Find where the given text appears and provide that cell's center as (x, y) coordinate. 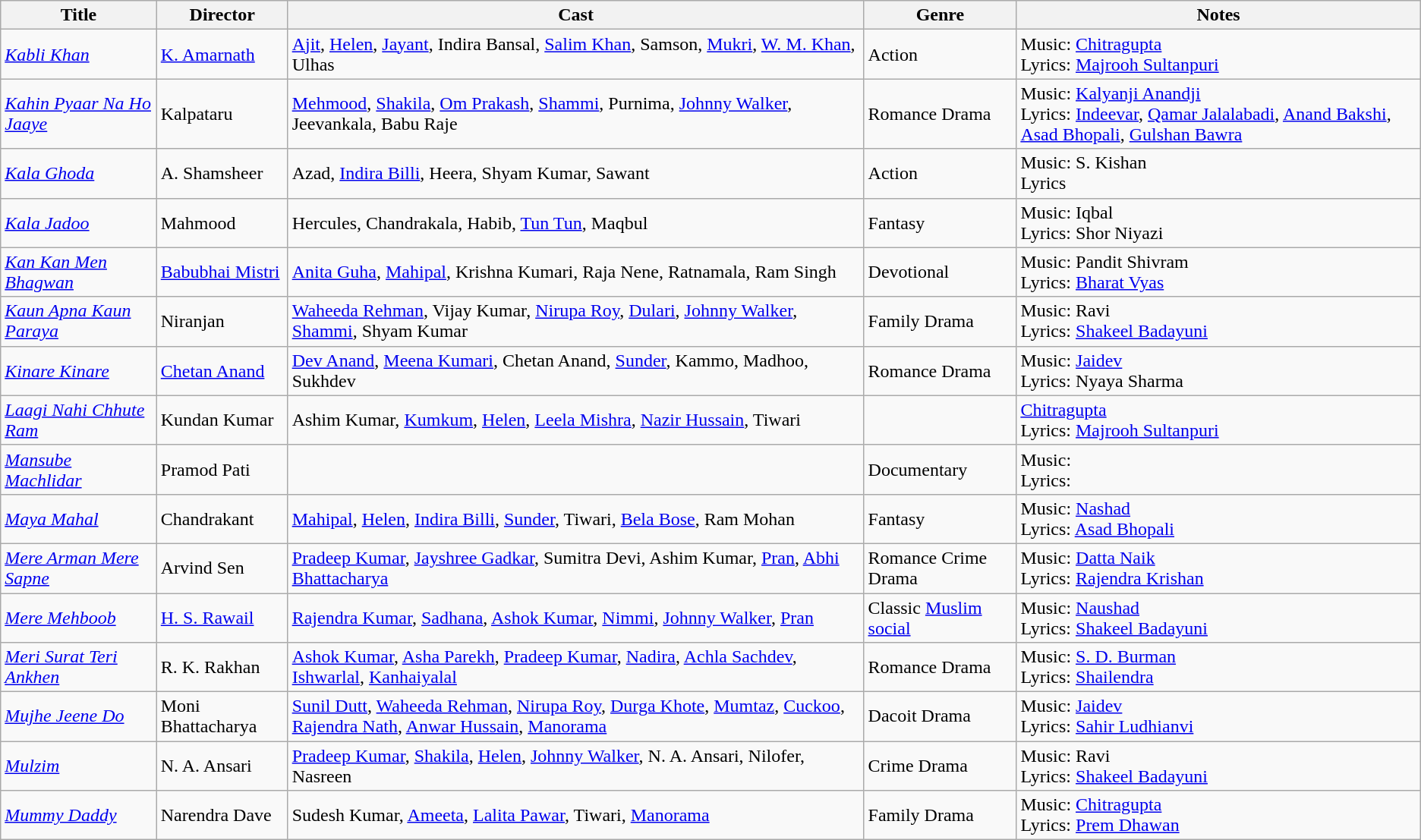
Dev Anand, Meena Kumari, Chetan Anand, Sunder, Kammo, Madhoo, Sukhdev (575, 370)
A. Shamsheer (222, 173)
Azad, Indira Billi, Heera, Shyam Kumar, Sawant (575, 173)
Rajendra Kumar, Sadhana, Ashok Kumar, Nimmi, Johnny Walker, Pran (575, 618)
Sudesh Kumar, Ameeta, Lalita Pawar, Tiwari, Manorama (575, 815)
K. Amarnath (222, 55)
Ashim Kumar, Kumkum, Helen, Leela Mishra, Nazir Hussain, Tiwari (575, 420)
Mehmood, Shakila, Om Prakash, Shammi, Purnima, Johnny Walker, Jeevankala, Babu Raje (575, 114)
Kundan Kumar (222, 420)
N. A. Ansari (222, 766)
ChitraguptaLyrics: Majrooh Sultanpuri (1218, 420)
Music: S. KishanLyrics (1218, 173)
Music: NaushadLyrics: Shakeel Badayuni (1218, 618)
Chandrakant (222, 519)
Music: NashadLyrics: Asad Bhopali (1218, 519)
Narendra Dave (222, 815)
Kala Ghoda (79, 173)
Kalpataru (222, 114)
Genre (940, 15)
Kahin Pyaar Na Ho Jaaye (79, 114)
Devotional (940, 272)
Dacoit Drama (940, 716)
Maya Mahal (79, 519)
Kaun Apna Kaun Paraya (79, 322)
Mulzim (79, 766)
Chetan Anand (222, 370)
R. K. Rakhan (222, 668)
Kan Kan Men Bhagwan (79, 272)
Notes (1218, 15)
Mummy Daddy (79, 815)
Ajit, Helen, Jayant, Indira Bansal, Salim Khan, Samson, Mukri, W. M. Khan, Ulhas (575, 55)
Mere Arman Mere Sapne (79, 568)
Classic Muslim social (940, 618)
Kala Jadoo (79, 223)
Sunil Dutt, Waheeda Rehman, Nirupa Roy, Durga Khote, Mumtaz, Cuckoo, Rajendra Nath, Anwar Hussain, Manorama (575, 716)
Anita Guha, Mahipal, Krishna Kumari, Raja Nene, Ratnamala, Ram Singh (575, 272)
Pradeep Kumar, Shakila, Helen, Johnny Walker, N. A. Ansari, Nilofer, Nasreen (575, 766)
Kabli Khan (79, 55)
Music: ChitraguptaLyrics: Prem Dhawan (1218, 815)
Mahipal, Helen, Indira Billi, Sunder, Tiwari, Bela Bose, Ram Mohan (575, 519)
Music: Lyrics: (1218, 469)
Mahmood (222, 223)
Music: IqbalLyrics: Shor Niyazi (1218, 223)
Waheeda Rehman, Vijay Kumar, Nirupa Roy, Dulari, Johnny Walker, Shammi, Shyam Kumar (575, 322)
Mujhe Jeene Do (79, 716)
Meri Surat Teri Ankhen (79, 668)
Music: JaidevLyrics: Nyaya Sharma (1218, 370)
Music: JaidevLyrics: Sahir Ludhianvi (1218, 716)
Ashok Kumar, Asha Parekh, Pradeep Kumar, Nadira, Achla Sachdev, Ishwarlal, Kanhaiyalal (575, 668)
Mansube Machlidar (79, 469)
Title (79, 15)
Babubhai Mistri (222, 272)
Music: ChitraguptaLyrics: Majrooh Sultanpuri (1218, 55)
Niranjan (222, 322)
Music: Pandit ShivramLyrics: Bharat Vyas (1218, 272)
Laagi Nahi Chhute Ram (79, 420)
Music: Kalyanji AnandjiLyrics: Indeevar, Qamar Jalalabadi, Anand Bakshi, Asad Bhopali, Gulshan Bawra (1218, 114)
Documentary (940, 469)
Hercules, Chandrakala, Habib, Tun Tun, Maqbul (575, 223)
Cast (575, 15)
Moni Bhattacharya (222, 716)
Music: S. D. BurmanLyrics: Shailendra (1218, 668)
Crime Drama (940, 766)
Director (222, 15)
Music: Datta NaikLyrics: Rajendra Krishan (1218, 568)
Kinare Kinare (79, 370)
Arvind Sen (222, 568)
Pradeep Kumar, Jayshree Gadkar, Sumitra Devi, Ashim Kumar, Pran, Abhi Bhattacharya (575, 568)
H. S. Rawail (222, 618)
Mere Mehboob (79, 618)
Romance Crime Drama (940, 568)
Pramod Pati (222, 469)
